From the cell containing the given text, extract its center point as (X, Y) coordinate. 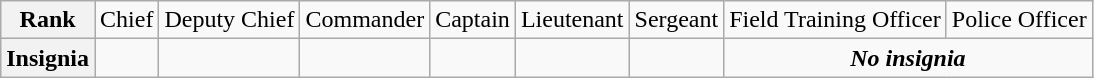
Field Training Officer (836, 20)
Lieutenant (572, 20)
Captain (473, 20)
No insignia (908, 58)
Deputy Chief (230, 20)
Police Officer (1019, 20)
Sergeant (676, 20)
Chief (127, 20)
Insignia (48, 58)
Commander (365, 20)
Rank (48, 20)
